For the text-containing cell, return its midpoint in (x, y) coordinate format. 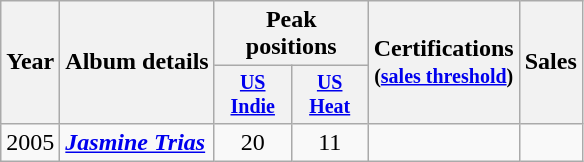
2005 (30, 142)
USHeat (330, 94)
Certifications(sales threshold) (444, 62)
11 (330, 142)
Year (30, 62)
Album details (137, 62)
20 (252, 142)
Sales (550, 62)
Peak positions (291, 34)
Jasmine Trias (137, 142)
USIndie (252, 94)
